Identify which cell holds the provided text, then report its (X, Y) central coordinate. 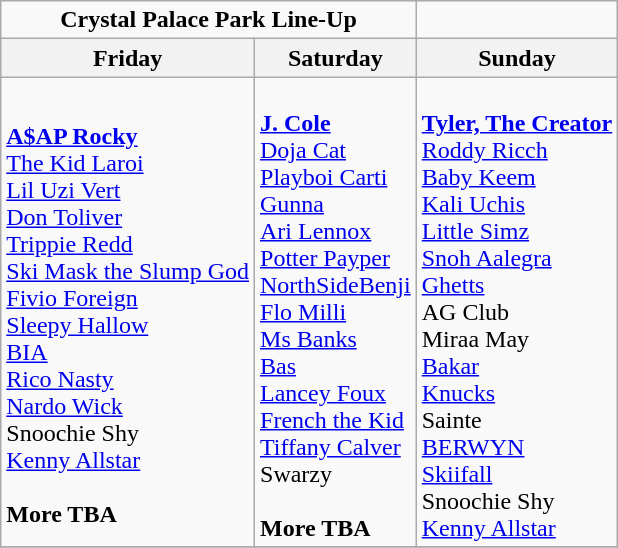
Crystal Palace Park Line-Up (208, 20)
Friday (128, 58)
Sunday (516, 58)
Saturday (336, 58)
